Capture the cell that displays the provided text and extract its [x, y] central coordinate. 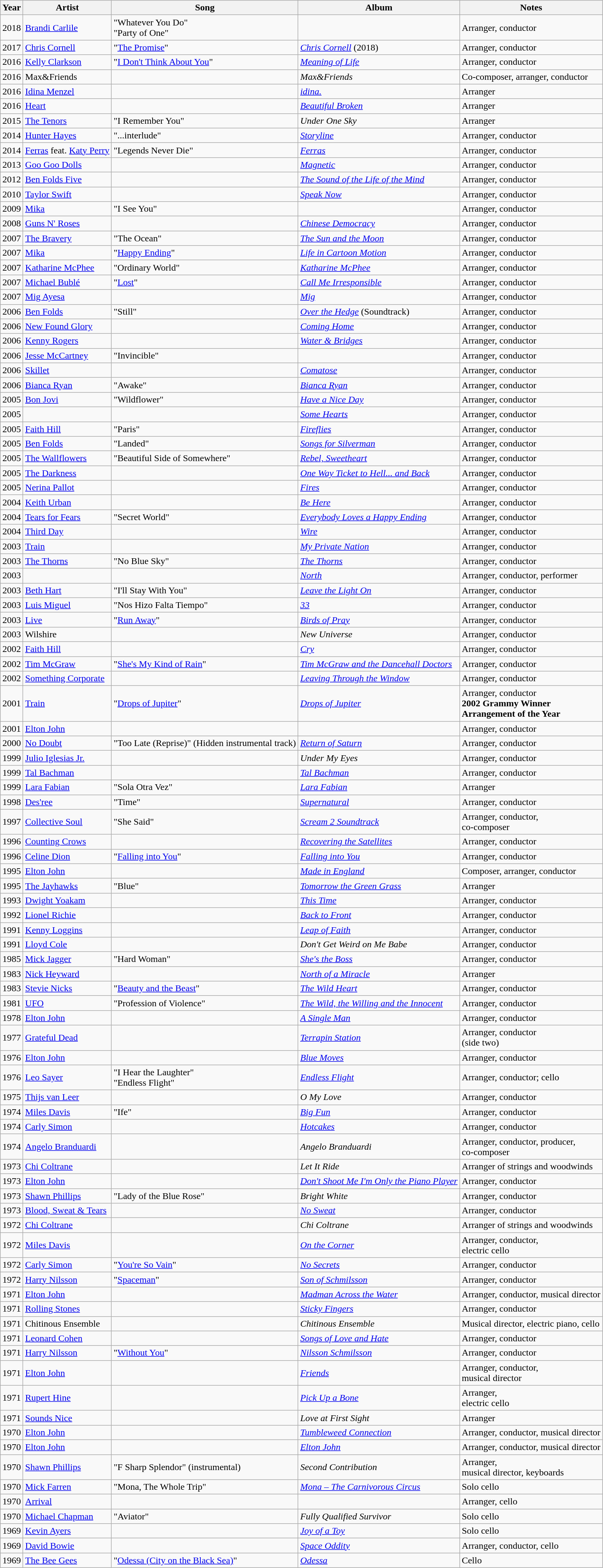
Space Oddity [379, 1546]
2018 [12, 28]
Songs of Love and Hate [379, 1338]
Magnetic [379, 165]
Year [12, 8]
"Wildflower" [205, 399]
The Darkness [67, 473]
Ferras [379, 150]
No Sweat [379, 1211]
"Still" [205, 312]
Big Fun [379, 1112]
Tumbleweed Connection [379, 1432]
Keith Urban [67, 502]
Call Me Irresponsible [379, 282]
Chris Cornell [67, 47]
Birds of Pray [379, 620]
1992 [12, 915]
Some Hearts [379, 414]
1997 [12, 822]
No Doubt [67, 743]
The Sun and the Moon [379, 238]
The Sound of the Life of the Mind [379, 179]
1993 [12, 900]
"The Promise" [205, 47]
O My Love [379, 1097]
Pick Up a Bone [379, 1398]
"Spaceman" [205, 1280]
"Blue" [205, 886]
Guns N' Roses [67, 224]
Arranger,electric cello [531, 1398]
Something Corporate [67, 679]
"F Sharp Splendor" (instrumental) [205, 1467]
Taylor Swift [67, 194]
Back to Front [379, 915]
My Private Nation [379, 546]
"She's My Kind of Rain" [205, 664]
Arranger, conductor2002 Grammy WinnerArrangement of the Year [531, 704]
Idina Menzel [67, 91]
"Whatever You Do""Party of One" [205, 28]
Coming Home [379, 326]
This Time [379, 900]
Tomorrow the Green Grass [379, 886]
Kelly Clarkson [67, 62]
Drops of Jupiter [379, 704]
1998 [12, 802]
1975 [12, 1097]
Let It Ride [379, 1166]
"Profession of Violence" [205, 1003]
"Nos Hizo Falta Tiempo" [205, 605]
Notes [531, 8]
Fires [379, 488]
Celine Dion [67, 856]
Brandi Carlile [67, 28]
Sticky Fingers [379, 1309]
Nick Heyward [67, 974]
Michael Chapman [67, 1516]
Fireflies [379, 429]
"Awake" [205, 385]
Son of Schmilsson [379, 1280]
Third Day [67, 532]
Des'ree [67, 802]
Under My Eyes [379, 758]
"Happy Ending" [205, 253]
1985 [12, 959]
Live [67, 620]
Artist [67, 8]
Ben Folds Five [67, 179]
Everybody Loves a Happy Ending [379, 517]
"I Don't Think About You" [205, 62]
Album [379, 8]
Arranger,musical director, keyboards [531, 1467]
Nerina Pallot [67, 488]
Chinese Democracy [379, 224]
Leo Sayer [67, 1077]
"Run Away" [205, 620]
Wilshire [67, 634]
Blood, Sweat & Tears [67, 1211]
Joy of a Toy [379, 1531]
Sounds Nice [67, 1418]
Skillet [67, 370]
"Paris" [205, 429]
Counting Crows [67, 842]
"Falling into You" [205, 856]
Luis Miguel [67, 605]
1977 [12, 1038]
Lionel Richie [67, 915]
Comatose [379, 370]
She's the Boss [379, 959]
Meaning of Life [379, 62]
Michael Bublé [67, 282]
"Aviator" [205, 1516]
The Wallflowers [67, 458]
Tim McGraw and the Dancehall Doctors [379, 664]
"Odessa (City on the Black Sea)" [205, 1560]
"Without You" [205, 1353]
Storyline [379, 135]
Leonard Cohen [67, 1338]
33 [379, 605]
Arranger, conductor, producer,co-composer [531, 1147]
Have a Nice Day [379, 399]
Supernatural [379, 802]
"No Blue Sky" [205, 561]
Recovering the Satellites [379, 842]
"Lost" [205, 282]
Musical director, electric piano, cello [531, 1324]
Kevin Ayers [67, 1531]
Arranger, conductor, performer [531, 576]
Heart [67, 106]
The Wild Heart [379, 989]
Ferras feat. Katy Perry [67, 150]
Wire [379, 532]
Be Here [379, 502]
Lloyd Cole [67, 945]
Cry [379, 649]
Fully Qualified Survivor [379, 1516]
Arrival [67, 1502]
Dwight Yoakam [67, 900]
North [379, 576]
New Found Glory [67, 326]
Arranger, conductor, cello [531, 1546]
2000 [12, 743]
Don't Get Weird on Me Babe [379, 945]
Mick Jagger [67, 959]
idina. [379, 91]
"She Said" [205, 822]
Rebel, Sweetheart [379, 458]
Hotcakes [379, 1127]
2015 [12, 121]
"I'll Stay With You" [205, 590]
Arranger, conductor(side two) [531, 1038]
Jesse McCartney [67, 355]
"Invincible" [205, 355]
Return of Saturn [379, 743]
One Way Ticket to Hell... and Back [379, 473]
"I Hear the Laughter""Endless Flight" [205, 1077]
Thijs van Leer [67, 1097]
"I See You" [205, 209]
2008 [12, 224]
Nilsson Schmilsson [379, 1353]
Beautiful Broken [379, 106]
Grateful Dead [67, 1038]
Hunter Hayes [67, 135]
Arranger, conductor,musical director [531, 1373]
Leap of Faith [379, 930]
Cello [531, 1560]
Life in Cartoon Motion [379, 253]
Scream 2 Soundtrack [379, 822]
Kenny Loggins [67, 930]
Second Contribution [379, 1467]
The Bee Gees [67, 1560]
David Bowie [67, 1546]
Beth Hart [67, 590]
"Beauty and the Beast" [205, 989]
"Time" [205, 802]
Mig Ayesa [67, 297]
The Bravery [67, 238]
Speak Now [379, 194]
The Jayhawks [67, 886]
Rupert Hine [67, 1398]
Leave the Light On [379, 590]
Bright White [379, 1196]
No Secrets [379, 1265]
Odessa [379, 1560]
Arranger, conductor,co-composer [531, 822]
On the Corner [379, 1245]
1981 [12, 1003]
Collective Soul [67, 822]
2009 [12, 209]
"Hard Woman" [205, 959]
"I Remember You" [205, 121]
Mig [379, 297]
Falling into You [379, 856]
Song [205, 8]
Mona – The Carnivorous Circus [379, 1487]
Arranger, cello [531, 1502]
Bon Jovi [67, 399]
"You're So Vain" [205, 1265]
Tim McGraw [67, 664]
Co-composer, arranger, conductor [531, 77]
Composer, arranger, conductor [531, 871]
Don't Shoot Me I'm Only the Piano Player [379, 1181]
Kenny Rogers [67, 341]
New Universe [379, 634]
Arranger, conductor,electric cello [531, 1245]
Songs for Silverman [379, 444]
Endless Flight [379, 1077]
Chris Cornell (2018) [379, 47]
Goo Goo Dolls [67, 165]
Stevie Nicks [67, 989]
Leaving Through the Window [379, 679]
"Ordinary World" [205, 268]
"Sola Otra Vez" [205, 787]
A Single Man [379, 1018]
"The Ocean" [205, 238]
"Drops of Jupiter" [205, 704]
Blue Moves [379, 1058]
2013 [12, 165]
Made in England [379, 871]
"Mona, The Whole Trip" [205, 1487]
UFO [67, 1003]
"Lady of the Blue Rose" [205, 1196]
"Landed" [205, 444]
Water & Bridges [379, 341]
Rolling Stones [67, 1309]
"...interlude" [205, 135]
Tears for Fears [67, 517]
"Beautiful Side of Somewhere" [205, 458]
2010 [12, 194]
Love at First Sight [379, 1418]
Arranger, conductor; cello [531, 1077]
Over the Hedge (Soundtrack) [379, 312]
Terrapin Station [379, 1038]
Julio Iglesias Jr. [67, 758]
2012 [12, 179]
North of a Miracle [379, 974]
"Secret World" [205, 517]
The Tenors [67, 121]
The Wild, the Willing and the Innocent [379, 1003]
"Legends Never Die" [205, 150]
"Ife" [205, 1112]
Friends [379, 1373]
Under One Sky [379, 121]
Mick Farren [67, 1487]
1978 [12, 1018]
Madman Across the Water [379, 1294]
2017 [12, 47]
"Too Late (Reprise)" (Hidden instrumental track) [205, 743]
